Extract the (X, Y) coordinate from the center of the cell holding the provided text.  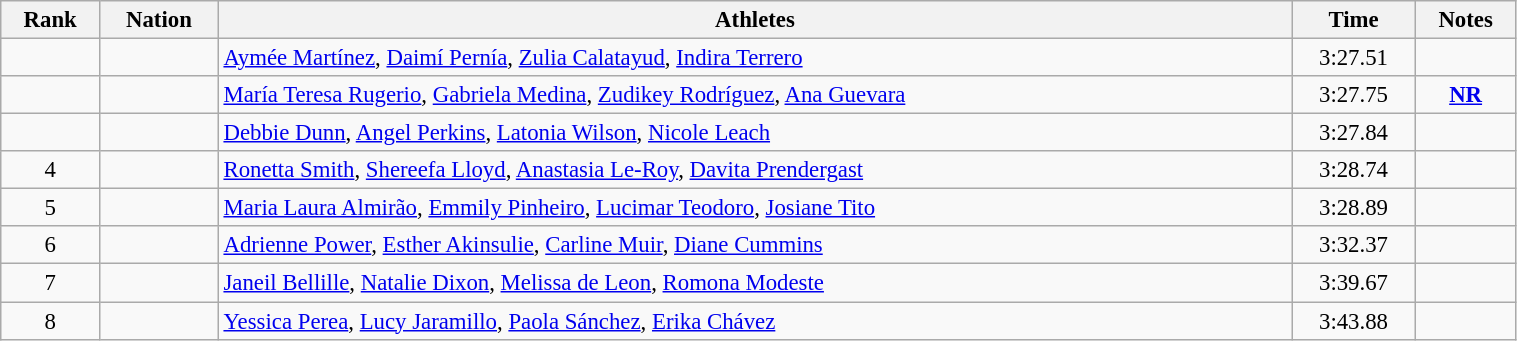
NR (1466, 95)
4 (50, 170)
3:27.51 (1354, 58)
3:27.84 (1354, 133)
Rank (50, 20)
3:32.37 (1354, 245)
3:28.89 (1354, 208)
Athletes (755, 20)
3:28.74 (1354, 170)
Nation (159, 20)
Maria Laura Almirão, Emmily Pinheiro, Lucimar Teodoro, Josiane Tito (755, 208)
Notes (1466, 20)
Adrienne Power, Esther Akinsulie, Carline Muir, Diane Cummins (755, 245)
Janeil Bellille, Natalie Dixon, Melissa de Leon, Romona Modeste (755, 283)
María Teresa Rugerio, Gabriela Medina, Zudikey Rodríguez, Ana Guevara (755, 95)
7 (50, 283)
3:39.67 (1354, 283)
3:43.88 (1354, 321)
Yessica Perea, Lucy Jaramillo, Paola Sánchez, Erika Chávez (755, 321)
Time (1354, 20)
3:27.75 (1354, 95)
Debbie Dunn, Angel Perkins, Latonia Wilson, Nicole Leach (755, 133)
Aymée Martínez, Daimí Pernía, Zulia Calatayud, Indira Terrero (755, 58)
6 (50, 245)
8 (50, 321)
Ronetta Smith, Shereefa Lloyd, Anastasia Le-Roy, Davita Prendergast (755, 170)
5 (50, 208)
